Find where the given text appears and provide that cell's center as [X, Y] coordinate. 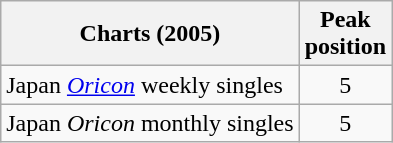
Japan Oricon monthly singles [150, 123]
Japan Oricon weekly singles [150, 85]
Peakposition [345, 34]
Charts (2005) [150, 34]
